Find where the given text appears and provide that cell's center as (X, Y) coordinate. 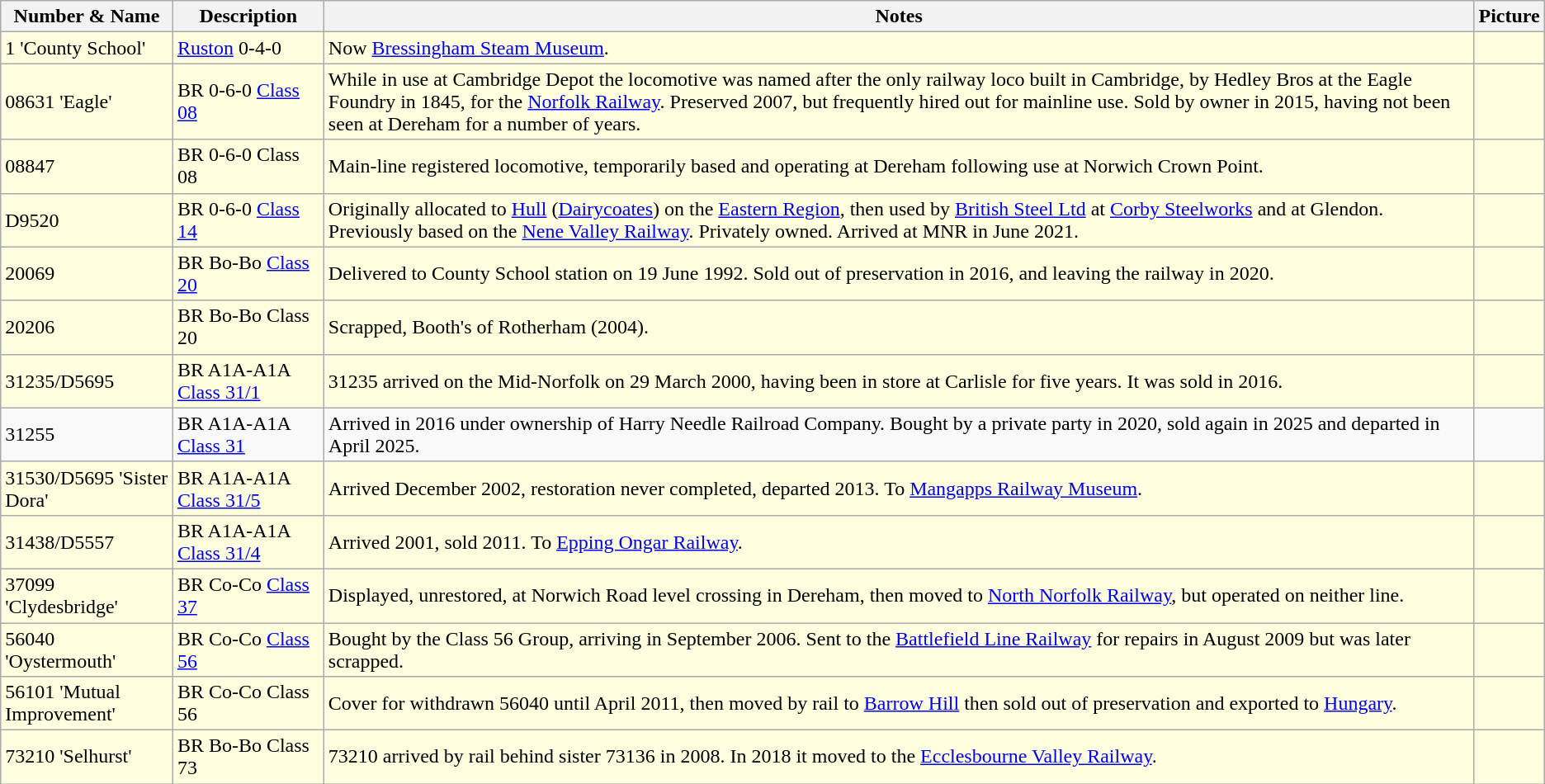
Description (248, 17)
31235/D5695 (87, 381)
08847 (87, 167)
Scrapped, Booth's of Rotherham (2004). (899, 327)
73210 'Selhurst' (87, 758)
31530/D5695 'Sister Dora' (87, 489)
BR A1A-A1A Class 31/1 (248, 381)
37099 'Clydesbridge' (87, 596)
Arrived December 2002, restoration never completed, departed 2013. To Mangapps Railway Museum. (899, 489)
D9520 (87, 220)
Cover for withdrawn 56040 until April 2011, then moved by rail to Barrow Hill then sold out of preservation and exported to Hungary. (899, 703)
BR A1A-A1A Class 31/4 (248, 541)
20206 (87, 327)
73210 arrived by rail behind sister 73136 in 2008. In 2018 it moved to the Ecclesbourne Valley Railway. (899, 758)
BR A1A-A1A Class 31 (248, 434)
Ruston 0-4-0 (248, 48)
BR A1A-A1A Class 31/5 (248, 489)
Bought by the Class 56 Group, arriving in September 2006. Sent to the Battlefield Line Railway for repairs in August 2009 but was later scrapped. (899, 649)
Now Bressingham Steam Museum. (899, 48)
Delivered to County School station on 19 June 1992. Sold out of preservation in 2016, and leaving the railway in 2020. (899, 274)
BR Co-Co Class 37 (248, 596)
Notes (899, 17)
BR Bo-Bo Class 73 (248, 758)
BR 0-6-0 Class 14 (248, 220)
56040 'Oystermouth' (87, 649)
31255 (87, 434)
20069 (87, 274)
Arrived 2001, sold 2011. To Epping Ongar Railway. (899, 541)
Arrived in 2016 under ownership of Harry Needle Railroad Company. Bought by a private party in 2020, sold again in 2025 and departed in April 2025. (899, 434)
Main-line registered locomotive, temporarily based and operating at Dereham following use at Norwich Crown Point. (899, 167)
Displayed, unrestored, at Norwich Road level crossing in Dereham, then moved to North Norfolk Railway, but operated on neither line. (899, 596)
31438/D5557 (87, 541)
1 'County School' (87, 48)
Number & Name (87, 17)
31235 arrived on the Mid-Norfolk on 29 March 2000, having been in store at Carlisle for five years. It was sold in 2016. (899, 381)
56101 'Mutual Improvement' (87, 703)
Picture (1509, 17)
08631 'Eagle' (87, 102)
